Locate the cell with the specified text and output its (X, Y) center coordinate. 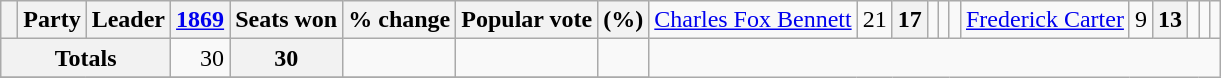
Popular vote (527, 20)
Leader (128, 20)
1869 (200, 20)
9 (1140, 20)
Party (52, 20)
Charles Fox Bennett (753, 20)
% change (400, 20)
(%) (624, 20)
21 (874, 20)
17 (910, 20)
13 (1170, 20)
Seats won (286, 20)
Totals (86, 58)
Frederick Carter (1044, 20)
